From the cell containing the given text, extract its center point as (X, Y) coordinate. 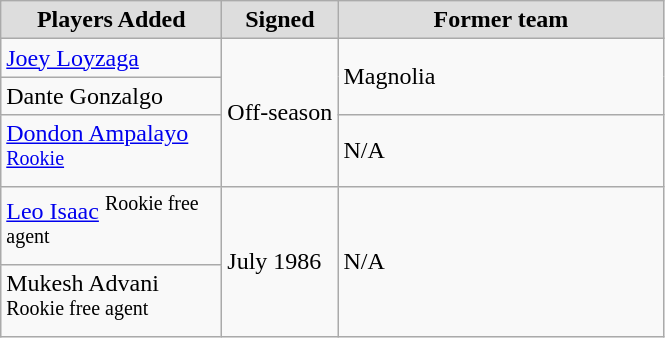
Signed (280, 20)
Dante Gonzalgo (112, 96)
Dondon Ampalayo Rookie (112, 151)
Magnolia (501, 77)
Leo Isaac Rookie free agent (112, 225)
Mukesh Advani Rookie free agent (112, 301)
Former team (501, 20)
Players Added (112, 20)
Joey Loyzaga (112, 58)
July 1986 (280, 261)
Off-season (280, 113)
